Scan for the cell matching the given text and deliver its (x, y) coordinate at center. 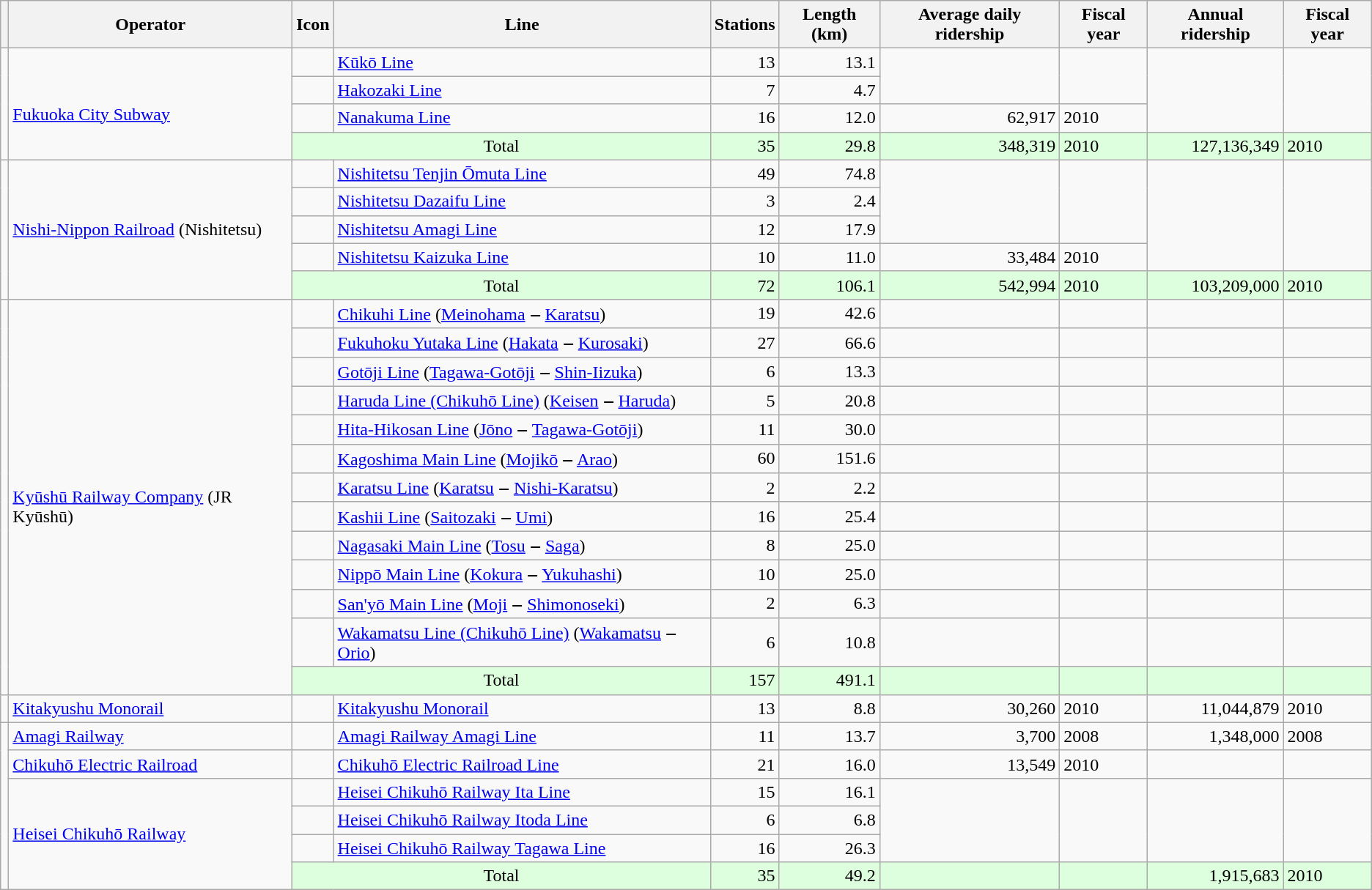
Icon (313, 25)
13.1 (830, 62)
Line (522, 25)
157 (745, 681)
Wakamatsu Line (Chikuhō Line) (Wakamatsu ‒ Orio) (522, 643)
Chikuhi Line (Meinohama ‒ Karatsu) (522, 314)
13.7 (830, 736)
Karatsu Line (Karatsu ‒ Nishi-Karatsu) (522, 488)
Annual ridership (1215, 25)
Average daily ridership (969, 25)
106.1 (830, 285)
12.0 (830, 118)
30,260 (969, 708)
4.7 (830, 90)
74.8 (830, 174)
Heisei Chikuhō Railway Ita Line (522, 792)
Kashii Line (Saitozaki ‒ Umi) (522, 516)
542,994 (969, 285)
Kūkō Line (522, 62)
348,319 (969, 146)
Stations (745, 25)
29.8 (830, 146)
Nishitetsu Tenjin Ōmuta Line (522, 174)
13.3 (830, 372)
151.6 (830, 459)
103,209,000 (1215, 285)
Nishi-Nippon Railroad (Nishitetsu) (151, 229)
7 (745, 90)
11.0 (830, 257)
72 (745, 285)
Operator (151, 25)
42.6 (830, 314)
16.0 (830, 764)
30.0 (830, 430)
12 (745, 229)
6.8 (830, 820)
19 (745, 314)
Amagi Railway Amagi Line (522, 736)
1,915,683 (1215, 876)
Nishitetsu Amagi Line (522, 229)
60 (745, 459)
49.2 (830, 876)
Nanakuma Line (522, 118)
Nishitetsu Dazaifu Line (522, 201)
Fukuhoku Yutaka Line (Hakata ‒ Kurosaki) (522, 343)
33,484 (969, 257)
49 (745, 174)
62,917 (969, 118)
26.3 (830, 848)
Chikuhō Electric Railroad Line (522, 764)
Gotōji Line (Tagawa-Gotōji ‒ Shin-Iizuka) (522, 372)
8 (745, 546)
8.8 (830, 708)
Haruda Line (Chikuhō Line) (Keisen ‒ Haruda) (522, 401)
Hita-Hikosan Line (Jōno ‒ Tagawa-Gotōji) (522, 430)
Heisei Chikuhō Railway Tagawa Line (522, 848)
2.4 (830, 201)
Chikuhō Electric Railroad (151, 764)
66.6 (830, 343)
Nippō Main Line (Kokura ‒ Yukuhashi) (522, 574)
Heisei Chikuhō Railway Itoda Line (522, 820)
491.1 (830, 681)
Fukuoka City Subway (151, 104)
3,700 (969, 736)
Heisei Chikuhō Railway (151, 834)
10.8 (830, 643)
Kyūshū Railway Company (JR Kyūshū) (151, 497)
Nishitetsu Kaizuka Line (522, 257)
127,136,349 (1215, 146)
6.3 (830, 604)
3 (745, 201)
11,044,879 (1215, 708)
Nagasaki Main Line (Tosu ‒ Saga) (522, 546)
20.8 (830, 401)
5 (745, 401)
Amagi Railway (151, 736)
15 (745, 792)
1,348,000 (1215, 736)
San'yō Main Line (Moji ‒ Shimonoseki) (522, 604)
13,549 (969, 764)
2.2 (830, 488)
Length (km) (830, 25)
17.9 (830, 229)
25.4 (830, 516)
16.1 (830, 792)
21 (745, 764)
Hakozaki Line (522, 90)
27 (745, 343)
Kagoshima Main Line (Mojikō ‒ Arao) (522, 459)
